For the text-containing cell, return its midpoint in (x, y) coordinate format. 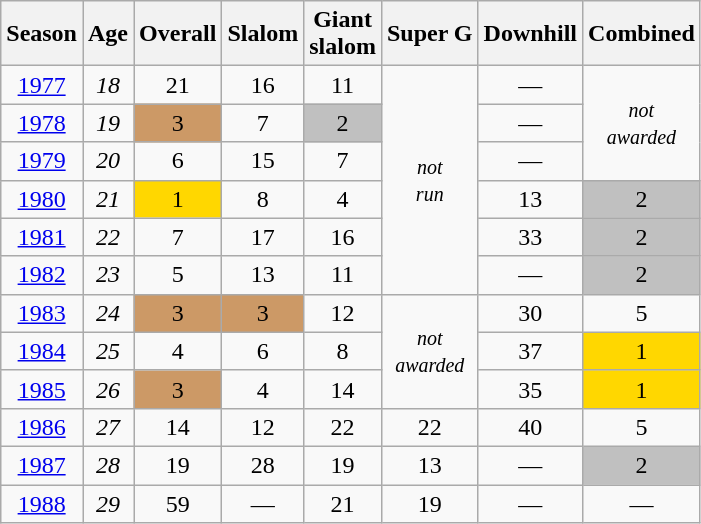
1985 (42, 389)
1977 (42, 85)
23 (108, 275)
1988 (42, 503)
25 (108, 351)
1983 (42, 313)
29 (108, 503)
Season (42, 34)
Age (108, 34)
26 (108, 389)
40 (530, 427)
37 (530, 351)
30 (530, 313)
1982 (42, 275)
1986 (42, 427)
15 (263, 161)
35 (530, 389)
Overall (178, 34)
Slalom (263, 34)
1980 (42, 199)
Combined (642, 34)
notrun (430, 180)
59 (178, 503)
27 (108, 427)
Giantslalom (343, 34)
1978 (42, 123)
1979 (42, 161)
20 (108, 161)
Downhill (530, 34)
1987 (42, 465)
1981 (42, 237)
17 (263, 237)
24 (108, 313)
33 (530, 237)
Super G (430, 34)
1984 (42, 351)
18 (108, 85)
